Identify which cell holds the provided text, then report its (X, Y) central coordinate. 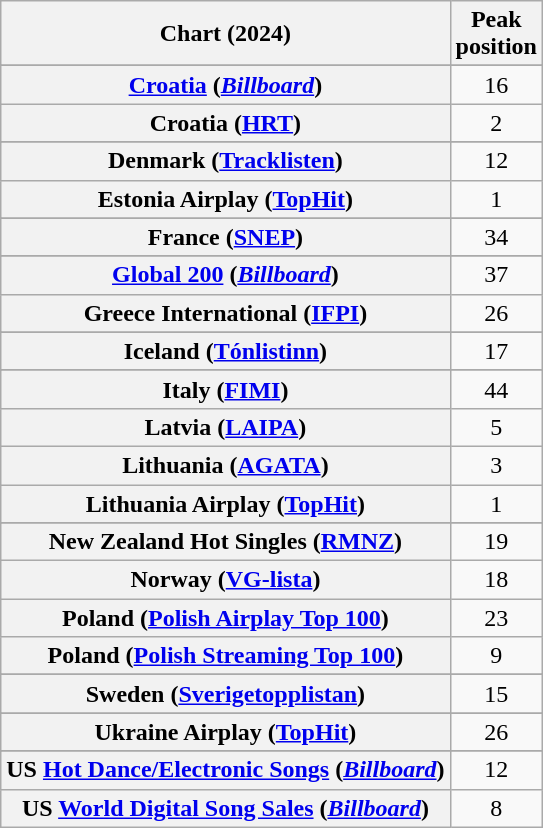
Norway (VG-lista) (226, 580)
5 (496, 427)
16 (496, 85)
17 (496, 351)
France (SNEP) (226, 237)
Estonia Airplay (TopHit) (226, 199)
9 (496, 656)
Lithuania Airplay (TopHit) (226, 503)
37 (496, 275)
Iceland (Tónlistinn) (226, 351)
Global 200 (Billboard) (226, 275)
Poland (Polish Streaming Top 100) (226, 656)
8 (496, 808)
Ukraine Airplay (TopHit) (226, 732)
2 (496, 123)
15 (496, 694)
Denmark (Tracklisten) (226, 161)
Poland (Polish Airplay Top 100) (226, 618)
Peakposition (496, 34)
US World Digital Song Sales (Billboard) (226, 808)
US Hot Dance/Electronic Songs (Billboard) (226, 770)
Sweden (Sverigetopplistan) (226, 694)
3 (496, 465)
18 (496, 580)
New Zealand Hot Singles (RMNZ) (226, 542)
Latvia (LAIPA) (226, 427)
19 (496, 542)
Croatia (Billboard) (226, 85)
Lithuania (AGATA) (226, 465)
Italy (FIMI) (226, 389)
34 (496, 237)
44 (496, 389)
Greece International (IFPI) (226, 313)
23 (496, 618)
Croatia (HRT) (226, 123)
Chart (2024) (226, 34)
